Extract the [x, y] coordinate from the center of the cell holding the provided text.  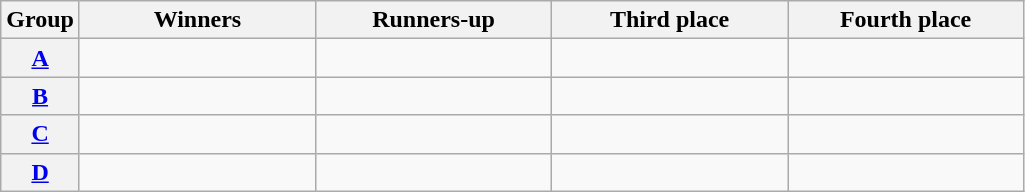
D [40, 172]
A [40, 58]
Winners [197, 20]
Third place [670, 20]
Group [40, 20]
Fourth place [906, 20]
B [40, 96]
Runners-up [433, 20]
C [40, 134]
